Detect which cell encompasses the target text, then output its (X, Y) center coordinate. 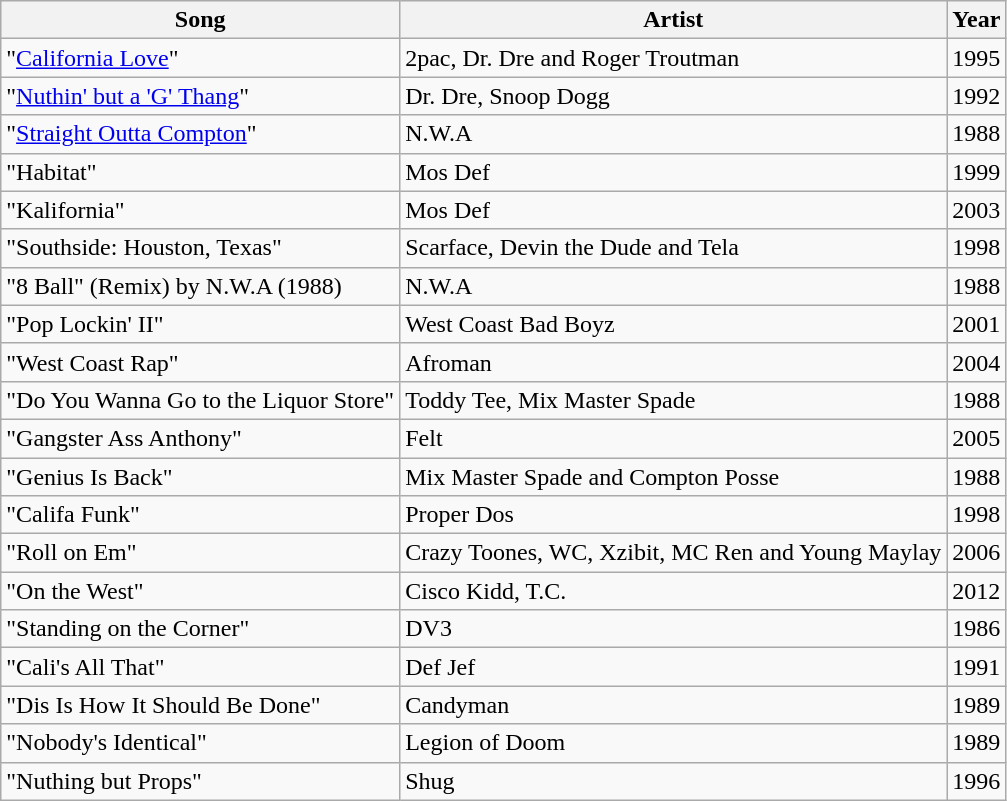
"Straight Outta Compton" (200, 134)
West Coast Bad Boyz (674, 324)
Toddy Tee, Mix Master Spade (674, 400)
Artist (674, 20)
"Gangster Ass Anthony" (200, 438)
2005 (976, 438)
1991 (976, 667)
"Califa Funk" (200, 515)
Legion of Doom (674, 743)
Dr. Dre, Snoop Dogg (674, 96)
"Do You Wanna Go to the Liquor Store" (200, 400)
"Standing on the Corner" (200, 629)
Cisco Kidd, T.C. (674, 591)
Crazy Toones, WC, Xzibit, MC Ren and Young Maylay (674, 553)
Def Jef (674, 667)
2012 (976, 591)
Year (976, 20)
Song (200, 20)
"California Love" (200, 58)
"Nobody's Identical" (200, 743)
Scarface, Devin the Dude and Tela (674, 248)
Proper Dos (674, 515)
"Kalifornia" (200, 210)
2006 (976, 553)
Afroman (674, 362)
1996 (976, 781)
1986 (976, 629)
1992 (976, 96)
"Cali's All That" (200, 667)
Mix Master Spade and Compton Posse (674, 477)
DV3 (674, 629)
"Nuthin' but a 'G' Thang" (200, 96)
1995 (976, 58)
2001 (976, 324)
Felt (674, 438)
1999 (976, 172)
"Habitat" (200, 172)
"Genius Is Back" (200, 477)
"Dis Is How It Should Be Done" (200, 705)
2004 (976, 362)
"On the West" (200, 591)
Shug (674, 781)
Candyman (674, 705)
2003 (976, 210)
"Pop Lockin' II" (200, 324)
"8 Ball" (Remix) by N.W.A (1988) (200, 286)
"Nuthing but Props" (200, 781)
"West Coast Rap" (200, 362)
2pac, Dr. Dre and Roger Troutman (674, 58)
"Roll on Em" (200, 553)
"Southside: Houston, Texas" (200, 248)
